Search for the cell housing the specified text and yield its [X, Y] center coordinate. 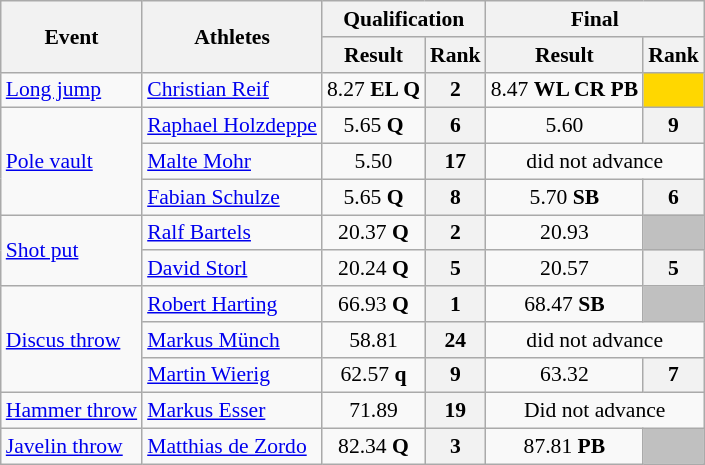
5.60 [565, 126]
David Storl [232, 269]
Final [595, 19]
20.24 Q [374, 269]
17 [456, 162]
24 [456, 340]
Event [72, 36]
8 [456, 197]
5.70 SB [565, 197]
19 [456, 411]
Javelin throw [72, 447]
1 [456, 304]
3 [456, 447]
7 [674, 375]
8.47 WL CR PB [565, 90]
Discus throw [72, 340]
Raphael Holzdeppe [232, 126]
Did not advance [595, 411]
Long jump [72, 90]
20.93 [565, 233]
20.57 [565, 269]
Fabian Schulze [232, 197]
Qualification [404, 19]
Shot put [72, 250]
Martin Wierig [232, 375]
62.57 q [374, 375]
Markus Münch [232, 340]
5.50 [374, 162]
Athletes [232, 36]
Malte Mohr [232, 162]
82.34 Q [374, 447]
63.32 [565, 375]
58.81 [374, 340]
8.27 EL Q [374, 90]
71.89 [374, 411]
Markus Esser [232, 411]
Christian Reif [232, 90]
Pole vault [72, 162]
87.81 PB [565, 447]
Matthias de Zordo [232, 447]
Robert Harting [232, 304]
68.47 SB [565, 304]
Hammer throw [72, 411]
20.37 Q [374, 233]
66.93 Q [374, 304]
Ralf Bartels [232, 233]
